Return the [X, Y] coordinate for the center point of the cell that contains the specified text.  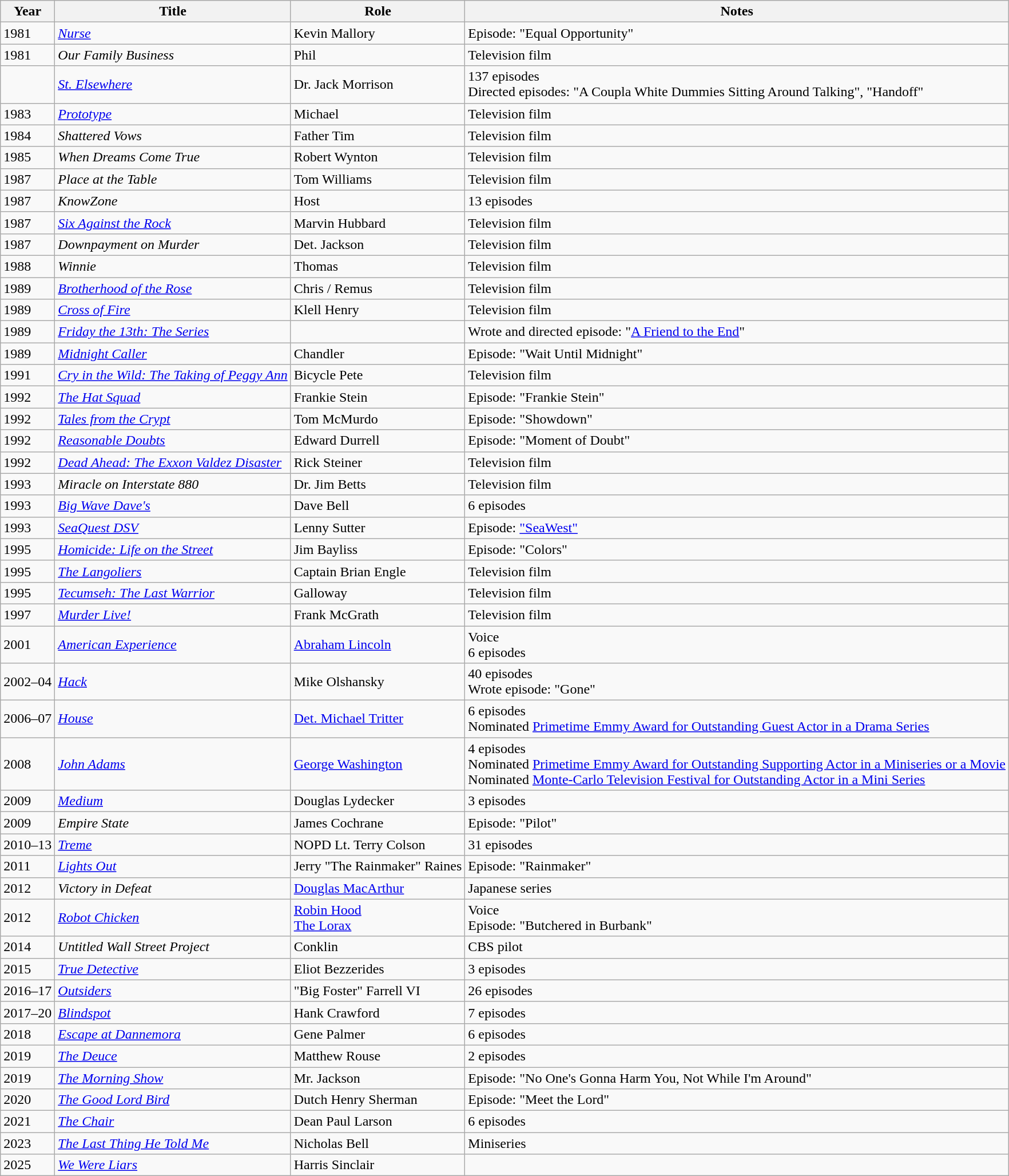
2017–20 [27, 1012]
13 episodes [737, 201]
Episode: "No One's Gonna Harm You, Not While I'm Around" [737, 1078]
Dr. Jack Morrison [378, 85]
Shattered Vows [173, 136]
Dr. Jim Betts [378, 484]
Marvin Hubbard [378, 223]
2018 [27, 1034]
Role [378, 11]
Klell Henry [378, 310]
Det. Michael Tritter [378, 719]
James Cochrane [378, 823]
Episode: "Moment of Doubt" [737, 441]
Midnight Caller [173, 354]
The Hat Squad [173, 397]
The Good Lord Bird [173, 1100]
NOPD Lt. Terry Colson [378, 845]
Douglas MacArthur [378, 888]
Episode: "Wait Until Midnight" [737, 354]
Friday the 13th: The Series [173, 332]
Outsiders [173, 991]
2020 [27, 1100]
Six Against the Rock [173, 223]
Episode: "Meet the Lord" [737, 1100]
Episode: "Equal Opportunity" [737, 33]
John Adams [173, 764]
Robert Wynton [378, 157]
Frank McGrath [378, 615]
The Deuce [173, 1056]
Captain Brian Engle [378, 571]
1991 [27, 375]
Kevin Mallory [378, 33]
Eliot Bezzerides [378, 969]
Cry in the Wild: The Taking of Peggy Ann [173, 375]
Treme [173, 845]
Galloway [378, 593]
American Experience [173, 644]
Episode: "Colors" [737, 549]
2011 [27, 866]
Homicide: Life on the Street [173, 549]
2008 [27, 764]
1983 [27, 114]
2002–04 [27, 682]
Japanese series [737, 888]
Tom Williams [378, 179]
Robot Chicken [173, 918]
2025 [27, 1165]
Episode: "Rainmaker" [737, 866]
1985 [27, 157]
Downpayment on Murder [173, 244]
Nicholas Bell [378, 1143]
Cross of Fire [173, 310]
SeaQuest DSV [173, 528]
Dave Bell [378, 506]
Tales from the Crypt [173, 419]
When Dreams Come True [173, 157]
Father Tim [378, 136]
2014 [27, 947]
2001 [27, 644]
Place at the Table [173, 179]
Tecumseh: The Last Warrior [173, 593]
31 episodes [737, 845]
Title [173, 11]
Escape at Dannemora [173, 1034]
Medium [173, 801]
Abraham Lincoln [378, 644]
Thomas [378, 266]
Phil [378, 55]
George Washington [378, 764]
Matthew Rouse [378, 1056]
Episode: "Frankie Stein" [737, 397]
Michael [378, 114]
1997 [27, 615]
We Were Liars [173, 1165]
Episode: "SeaWest" [737, 528]
Notes [737, 11]
Victory in Defeat [173, 888]
26 episodes [737, 991]
Jim Bayliss [378, 549]
137 episodesDirected episodes: "A Coupla White Dummies Sitting Around Talking", "Handoff" [737, 85]
6 episodesNominated Primetime Emmy Award for Outstanding Guest Actor in a Drama Series [737, 719]
Brotherhood of the Rose [173, 288]
Mr. Jackson [378, 1078]
Det. Jackson [378, 244]
Conklin [378, 947]
2006–07 [27, 719]
Episode: "Showdown" [737, 419]
Chris / Remus [378, 288]
St. Elsewhere [173, 85]
Jerry "The Rainmaker" Raines [378, 866]
VoiceEpisode: "Butchered in Burbank" [737, 918]
Dead Ahead: The Exxon Valdez Disaster [173, 462]
Robin HoodThe Lorax [378, 918]
Hank Crawford [378, 1012]
Gene Palmer [378, 1034]
The Langoliers [173, 571]
Miniseries [737, 1143]
1984 [27, 136]
Big Wave Dave's [173, 506]
Dean Paul Larson [378, 1122]
Lights Out [173, 866]
2021 [27, 1122]
2016–17 [27, 991]
Miracle on Interstate 880 [173, 484]
Winnie [173, 266]
2015 [27, 969]
Prototype [173, 114]
Harris Sinclair [378, 1165]
Untitled Wall Street Project [173, 947]
Our Family Business [173, 55]
7 episodes [737, 1012]
KnowZone [173, 201]
Chandler [378, 354]
Voice6 episodes [737, 644]
"Big Foster" Farrell VI [378, 991]
Wrote and directed episode: "A Friend to the End" [737, 332]
The Chair [173, 1122]
Blindspot [173, 1012]
House [173, 719]
Mike Olshansky [378, 682]
Nurse [173, 33]
Episode: "Pilot" [737, 823]
1988 [27, 266]
40 episodesWrote episode: "Gone" [737, 682]
Edward Durrell [378, 441]
Bicycle Pete [378, 375]
Rick Steiner [378, 462]
The Morning Show [173, 1078]
2010–13 [27, 845]
Reasonable Doubts [173, 441]
Frankie Stein [378, 397]
Lenny Sutter [378, 528]
Tom McMurdo [378, 419]
2023 [27, 1143]
2 episodes [737, 1056]
Host [378, 201]
Douglas Lydecker [378, 801]
Hack [173, 682]
True Detective [173, 969]
Empire State [173, 823]
CBS pilot [737, 947]
Year [27, 11]
The Last Thing He Told Me [173, 1143]
Dutch Henry Sherman [378, 1100]
Murder Live! [173, 615]
